Capture the cell that displays the provided text and extract its (X, Y) central coordinate. 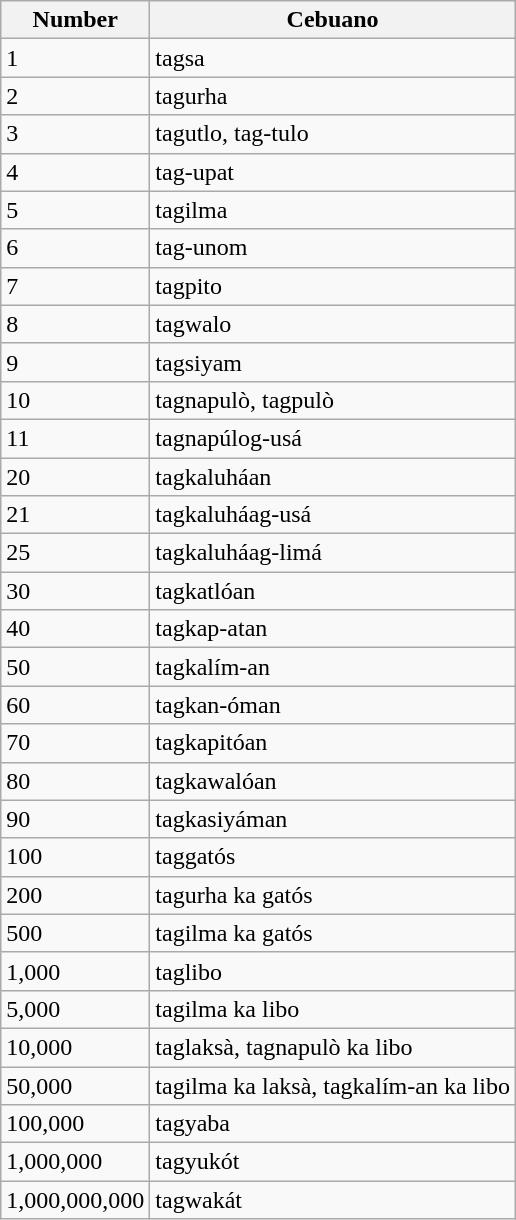
tagilma ka gatós (333, 933)
tagkalím-an (333, 667)
tagnapulò, tagpulò (333, 400)
Cebuano (333, 20)
tagkaluháag-limá (333, 553)
tagkan-óman (333, 705)
21 (76, 515)
100,000 (76, 1124)
tagsiyam (333, 362)
500 (76, 933)
tagkap-atan (333, 629)
tagwalo (333, 324)
9 (76, 362)
Number (76, 20)
2 (76, 96)
tagyaba (333, 1124)
tagutlo, tag-tulo (333, 134)
6 (76, 248)
1,000,000,000 (76, 1200)
11 (76, 438)
tagsa (333, 58)
70 (76, 743)
tagpito (333, 286)
tagkapitóan (333, 743)
90 (76, 819)
10 (76, 400)
4 (76, 172)
7 (76, 286)
taglibo (333, 971)
10,000 (76, 1047)
1,000,000 (76, 1162)
30 (76, 591)
5,000 (76, 1009)
1,000 (76, 971)
25 (76, 553)
80 (76, 781)
1 (76, 58)
50,000 (76, 1085)
40 (76, 629)
100 (76, 857)
tagilma ka libo (333, 1009)
20 (76, 477)
50 (76, 667)
tag-upat (333, 172)
60 (76, 705)
tagilma ka laksà, tagkalím-an ka libo (333, 1085)
200 (76, 895)
tagkasiyáman (333, 819)
8 (76, 324)
tagkaluháag-usá (333, 515)
tagwakát (333, 1200)
tagkaluháan (333, 477)
tagnapúlog-usá (333, 438)
3 (76, 134)
tagyukót (333, 1162)
tagurha ka gatós (333, 895)
tagkatlóan (333, 591)
taglaksà, tagnapulò ka libo (333, 1047)
tag-unom (333, 248)
5 (76, 210)
tagilma (333, 210)
taggatós (333, 857)
tagurha (333, 96)
tagkawalóan (333, 781)
